Return the (X, Y) coordinate for the center point of the cell that contains the specified text.  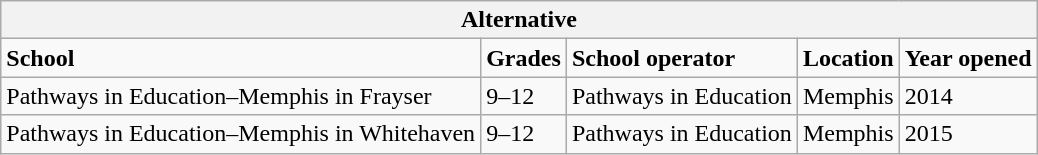
Year opened (968, 58)
Location (848, 58)
2014 (968, 96)
2015 (968, 134)
School operator (682, 58)
Alternative (519, 20)
Pathways in Education–Memphis in Whitehaven (241, 134)
School (241, 58)
Pathways in Education–Memphis in Frayser (241, 96)
Grades (524, 58)
